From the cell containing the given text, extract its center point as [X, Y] coordinate. 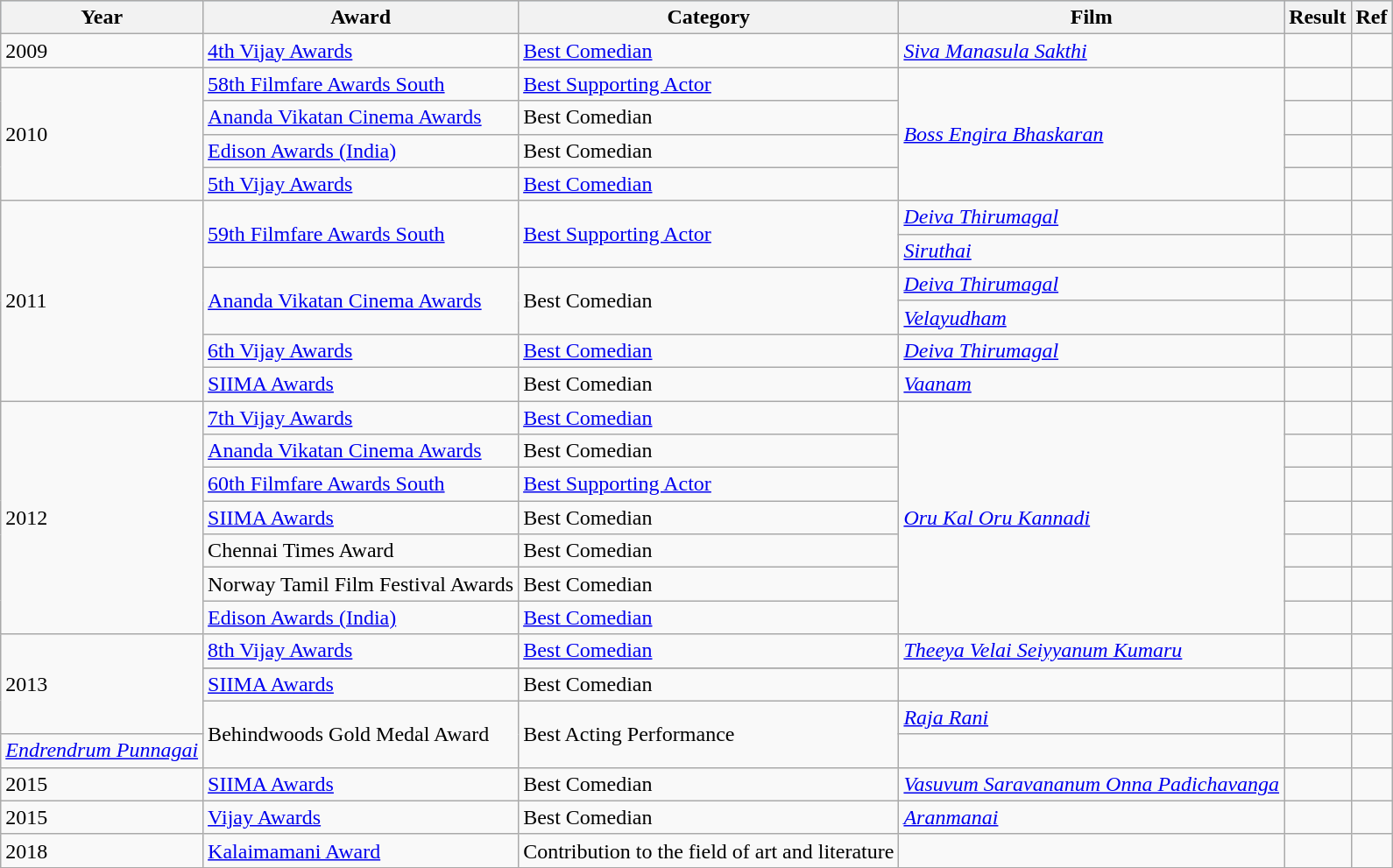
Norway Tamil Film Festival Awards [361, 584]
Result [1318, 18]
Vasuvum Saravananum Onna Padichavanga [1092, 784]
Category [709, 18]
Vijay Awards [361, 817]
Siva Manasula Sakthi [1092, 51]
2012 [102, 518]
Vaanam [1092, 384]
2018 [102, 850]
Chennai Times Award [361, 551]
Ref [1372, 18]
2009 [102, 51]
Velayudham [1092, 317]
6th Vijay Awards [361, 350]
Raja Rani [1092, 717]
2010 [102, 134]
Award [361, 18]
Endrendrum Punnagai [102, 751]
8th Vijay Awards [361, 651]
Oru Kal Oru Kannadi [1092, 518]
2013 [102, 684]
Kalaimamani Award [361, 850]
Contribution to the field of art and literature [709, 850]
7th Vijay Awards [361, 418]
Aranmanai [1092, 817]
59th Filmfare Awards South [361, 234]
Boss Engira Bhaskaran [1092, 134]
Siruthai [1092, 251]
58th Filmfare Awards South [361, 84]
Behindwoods Gold Medal Award [361, 734]
60th Filmfare Awards South [361, 484]
Film [1092, 18]
Best Acting Performance [709, 734]
Year [102, 18]
4th Vijay Awards [361, 51]
5th Vijay Awards [361, 184]
2011 [102, 300]
Theeya Velai Seiyyanum Kumaru [1092, 651]
